Determine the [x, y] coordinate at the center of the cell enclosing the given text.  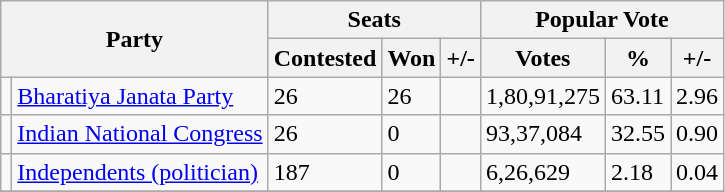
187 [325, 172]
Party [134, 39]
Independents (politician) [140, 172]
6,26,629 [542, 172]
63.11 [638, 96]
Contested [325, 58]
2.18 [638, 172]
0.04 [696, 172]
1,80,91,275 [542, 96]
93,37,084 [542, 134]
% [638, 58]
Won [412, 58]
32.55 [638, 134]
Popular Vote [602, 20]
0.90 [696, 134]
Votes [542, 58]
Bharatiya Janata Party [140, 96]
Indian National Congress [140, 134]
2.96 [696, 96]
Seats [374, 20]
